Capture the cell that displays the provided text and extract its [X, Y] central coordinate. 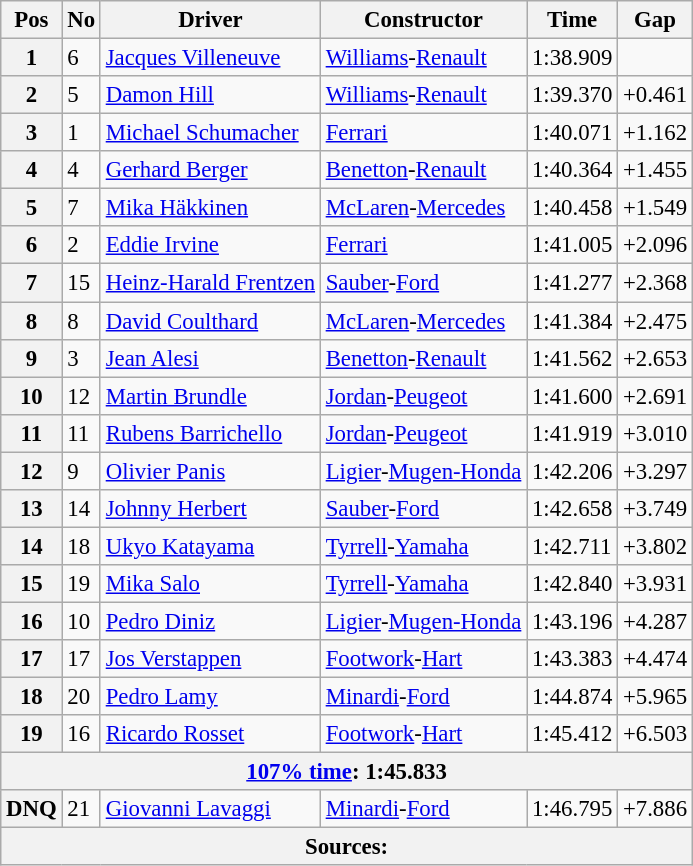
+2.096 [656, 245]
Jacques Villeneuve [210, 58]
1:44.874 [572, 697]
Gerhard Berger [210, 170]
+1.162 [656, 133]
1:41.562 [572, 358]
Pedro Diniz [210, 621]
1:46.795 [572, 809]
1:41.005 [572, 245]
+3.802 [656, 546]
Ricardo Rosset [210, 734]
Pedro Lamy [210, 697]
+3.297 [656, 471]
+6.503 [656, 734]
1:43.196 [572, 621]
1:42.711 [572, 546]
+2.653 [656, 358]
David Coulthard [210, 321]
+4.474 [656, 659]
1:43.383 [572, 659]
1:40.364 [572, 170]
Eddie Irvine [210, 245]
+1.549 [656, 208]
+3.931 [656, 584]
1:40.071 [572, 133]
1:40.458 [572, 208]
1:38.909 [572, 58]
Martin Brundle [210, 396]
13 [32, 509]
Damon Hill [210, 95]
Olivier Panis [210, 471]
+2.691 [656, 396]
No [81, 20]
Jos Verstappen [210, 659]
1:42.840 [572, 584]
Sources: [347, 847]
1:39.370 [572, 95]
Pos [32, 20]
1:41.919 [572, 433]
+3.010 [656, 433]
Jean Alesi [210, 358]
1:41.384 [572, 321]
1:45.412 [572, 734]
Mika Salo [210, 584]
Ukyo Katayama [210, 546]
Giovanni Lavaggi [210, 809]
Constructor [423, 20]
Heinz-Harald Frentzen [210, 283]
1:41.600 [572, 396]
+7.886 [656, 809]
Gap [656, 20]
Driver [210, 20]
1:42.206 [572, 471]
+1.455 [656, 170]
Time [572, 20]
+4.287 [656, 621]
1:41.277 [572, 283]
1:42.658 [572, 509]
+2.475 [656, 321]
+0.461 [656, 95]
Rubens Barrichello [210, 433]
+5.965 [656, 697]
21 [81, 809]
+2.368 [656, 283]
Michael Schumacher [210, 133]
DNQ [32, 809]
Johnny Herbert [210, 509]
+3.749 [656, 509]
20 [81, 697]
107% time: 1:45.833 [347, 772]
Mika Häkkinen [210, 208]
